Locate the cell with the specified text and output its (x, y) center coordinate. 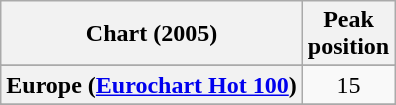
15 (348, 85)
Chart (2005) (152, 34)
Europe (Eurochart Hot 100) (152, 85)
Peakposition (348, 34)
